Pinpoint the cell where the given text exists, returning its (X, Y) midpoint coordinate. 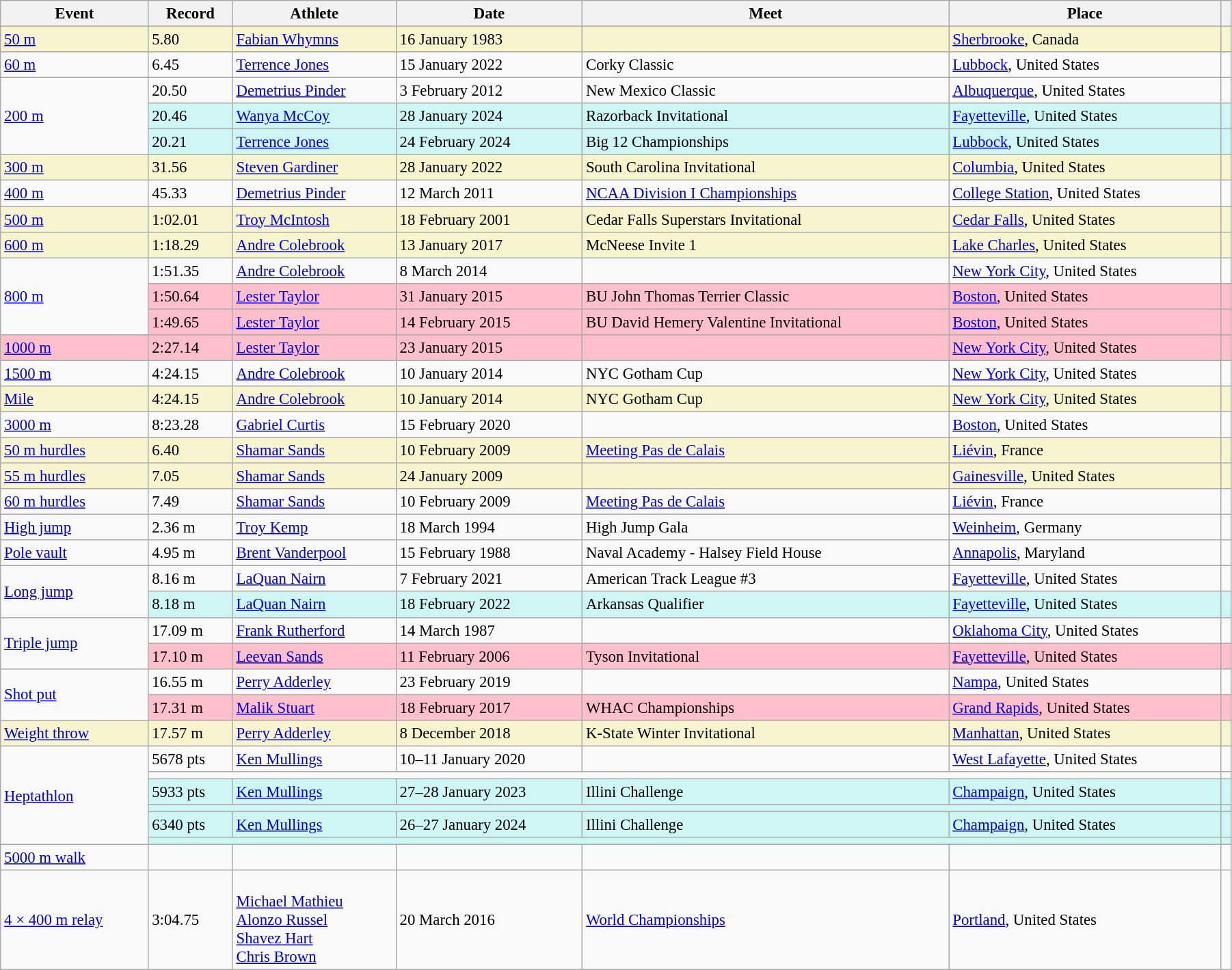
Sherbrooke, Canada (1085, 40)
24 February 2024 (489, 142)
1500 m (75, 373)
23 January 2015 (489, 348)
4.95 m (190, 553)
3:04.75 (190, 920)
Gabriel Curtis (314, 425)
Place (1085, 14)
Heptathlon (75, 796)
4 × 400 m relay (75, 920)
Brent Vanderpool (314, 553)
High jump (75, 528)
5678 pts (190, 759)
NCAA Division I Championships (766, 193)
West Lafayette, United States (1085, 759)
Wanya McCoy (314, 116)
20.50 (190, 91)
Corky Classic (766, 65)
28 January 2024 (489, 116)
23 February 2019 (489, 682)
New Mexico Classic (766, 91)
16.55 m (190, 682)
7 February 2021 (489, 579)
McNeese Invite 1 (766, 245)
Athlete (314, 14)
800 m (75, 297)
17.57 m (190, 733)
6340 pts (190, 825)
1:02.01 (190, 219)
15 February 1988 (489, 553)
WHAC Championships (766, 708)
K-State Winter Invitational (766, 733)
14 March 1987 (489, 630)
26–27 January 2024 (489, 825)
300 m (75, 167)
5933 pts (190, 792)
20.46 (190, 116)
5000 m walk (75, 858)
1:51.35 (190, 271)
South Carolina Invitational (766, 167)
Malik Stuart (314, 708)
Troy Kemp (314, 528)
Tyson Invitational (766, 656)
60 m hurdles (75, 502)
Frank Rutherford (314, 630)
50 m (75, 40)
American Track League #3 (766, 579)
BU John Thomas Terrier Classic (766, 296)
Annapolis, Maryland (1085, 553)
20 March 2016 (489, 920)
Fabian Whymns (314, 40)
2.36 m (190, 528)
Cedar Falls Superstars Invitational (766, 219)
World Championships (766, 920)
Lake Charles, United States (1085, 245)
13 January 2017 (489, 245)
20.21 (190, 142)
8 March 2014 (489, 271)
17.10 m (190, 656)
1000 m (75, 348)
College Station, United States (1085, 193)
Naval Academy - Halsey Field House (766, 553)
8:23.28 (190, 425)
11 February 2006 (489, 656)
Michael MathieuAlonzo RusselShavez HartChris Brown (314, 920)
Troy McIntosh (314, 219)
Event (75, 14)
31.56 (190, 167)
8.18 m (190, 605)
7.05 (190, 476)
60 m (75, 65)
Gainesville, United States (1085, 476)
Date (489, 14)
6.45 (190, 65)
Shot put (75, 695)
8.16 m (190, 579)
Grand Rapids, United States (1085, 708)
Pole vault (75, 553)
Cedar Falls, United States (1085, 219)
55 m hurdles (75, 476)
10–11 January 2020 (489, 759)
Triple jump (75, 643)
1:50.64 (190, 296)
Weight throw (75, 733)
18 February 2001 (489, 219)
Weinheim, Germany (1085, 528)
24 January 2009 (489, 476)
17.31 m (190, 708)
18 March 1994 (489, 528)
45.33 (190, 193)
6.40 (190, 450)
27–28 January 2023 (489, 792)
14 February 2015 (489, 322)
Leevan Sands (314, 656)
15 February 2020 (489, 425)
Arkansas Qualifier (766, 605)
3000 m (75, 425)
50 m hurdles (75, 450)
600 m (75, 245)
500 m (75, 219)
High Jump Gala (766, 528)
18 February 2017 (489, 708)
Mile (75, 399)
8 December 2018 (489, 733)
Manhattan, United States (1085, 733)
400 m (75, 193)
Albuquerque, United States (1085, 91)
1:49.65 (190, 322)
Big 12 Championships (766, 142)
12 March 2011 (489, 193)
16 January 1983 (489, 40)
Long jump (75, 592)
Meet (766, 14)
Nampa, United States (1085, 682)
Record (190, 14)
31 January 2015 (489, 296)
Oklahoma City, United States (1085, 630)
18 February 2022 (489, 605)
200 m (75, 116)
7.49 (190, 502)
BU David Hemery Valentine Invitational (766, 322)
2:27.14 (190, 348)
5.80 (190, 40)
17.09 m (190, 630)
Razorback Invitational (766, 116)
3 February 2012 (489, 91)
28 January 2022 (489, 167)
Columbia, United States (1085, 167)
1:18.29 (190, 245)
Steven Gardiner (314, 167)
15 January 2022 (489, 65)
Portland, United States (1085, 920)
